Identify which cell holds the provided text, then report its [x, y] central coordinate. 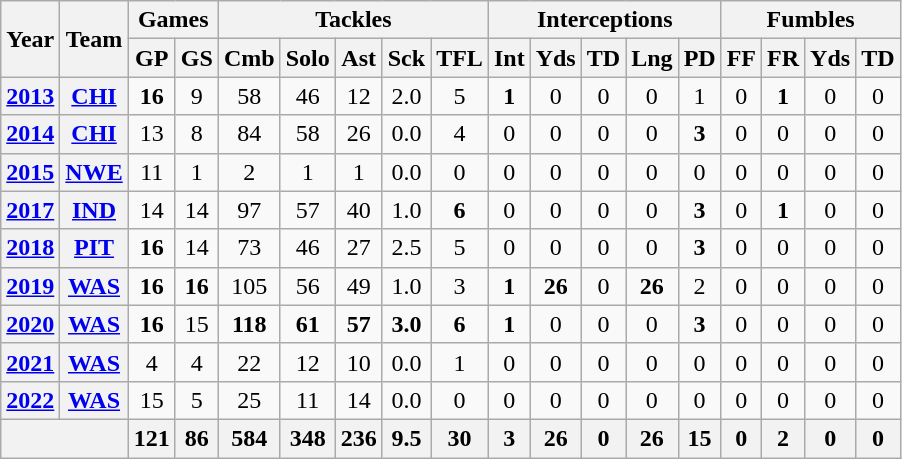
25 [249, 400]
2013 [30, 96]
Ast [358, 58]
Games [173, 20]
27 [358, 248]
2022 [30, 400]
61 [308, 324]
Solo [308, 58]
10 [358, 362]
Cmb [249, 58]
FF [741, 58]
Team [94, 39]
49 [358, 286]
2.5 [406, 248]
73 [249, 248]
2.0 [406, 96]
Fumbles [810, 20]
584 [249, 438]
3.0 [406, 324]
236 [358, 438]
Sck [406, 58]
Interceptions [604, 20]
IND [94, 210]
84 [249, 134]
Lng [652, 58]
121 [152, 438]
9.5 [406, 438]
FR [784, 58]
NWE [94, 172]
Tackles [353, 20]
Int [509, 58]
GP [152, 58]
2014 [30, 134]
2019 [30, 286]
13 [152, 134]
2017 [30, 210]
56 [308, 286]
30 [460, 438]
2018 [30, 248]
348 [308, 438]
105 [249, 286]
8 [196, 134]
97 [249, 210]
Year [30, 39]
118 [249, 324]
TFL [460, 58]
22 [249, 362]
40 [358, 210]
86 [196, 438]
2021 [30, 362]
9 [196, 96]
PD [700, 58]
2020 [30, 324]
GS [196, 58]
2015 [30, 172]
PIT [94, 248]
